Identify which cell holds the provided text, then report its [x, y] central coordinate. 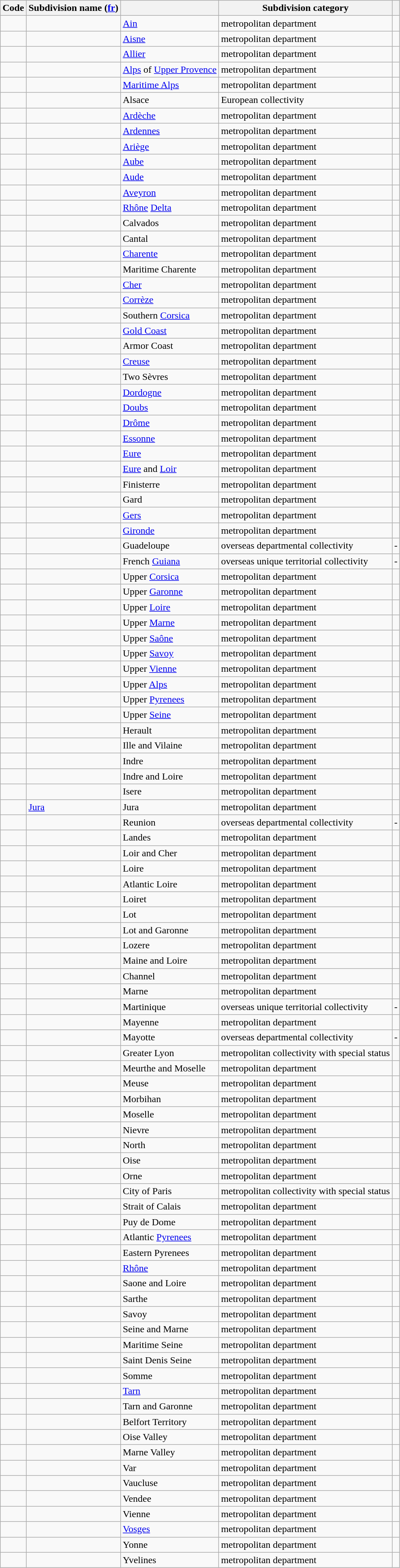
Cher [170, 285]
Aveyron [170, 193]
Sarthe [170, 1299]
City of Paris [170, 1191]
Martinique [170, 1007]
Dordogne [170, 392]
Loir and Cher [170, 853]
Vendee [170, 1499]
Upper Seine [170, 715]
Lozere [170, 945]
Subdivision category [306, 8]
Landes [170, 838]
Allier [170, 54]
Eure and Loir [170, 469]
Isere [170, 792]
Doubs [170, 407]
Charente [170, 254]
Lot and Garonne [170, 930]
Gers [170, 515]
Belfort Territory [170, 1421]
Yonne [170, 1545]
Ardèche [170, 115]
Vienne [170, 1514]
Maritime Seine [170, 1345]
Eastern Pyrenees [170, 1253]
Calvados [170, 223]
Eure [170, 454]
Oise [170, 1160]
Yvelines [170, 1560]
Guadeloupe [170, 546]
Corrèze [170, 300]
Vosges [170, 1529]
Two Sèvres [170, 377]
Alsace [170, 100]
Armor Coast [170, 346]
Loiret [170, 899]
Tarn [170, 1391]
Upper Saône [170, 638]
Ardennes [170, 131]
Upper Alps [170, 684]
Tarn and Garonne [170, 1406]
Loire [170, 868]
Upper Garonne [170, 592]
Ille and Vilaine [170, 746]
Upper Marne [170, 623]
Drôme [170, 423]
Alps of Upper Provence [170, 69]
Saone and Loire [170, 1283]
Creuse [170, 361]
Channel [170, 976]
Finisterre [170, 484]
Moselle [170, 1114]
Gironde [170, 530]
Indre and Loire [170, 776]
Orne [170, 1176]
Saint Denis Seine [170, 1360]
Maritime Charente [170, 269]
Ain [170, 23]
Subdivision name (fr) [73, 8]
Reunion [170, 822]
Cantal [170, 239]
Lot [170, 914]
Essonne [170, 438]
Strait of Calais [170, 1207]
Maine and Loire [170, 961]
Upper Corsica [170, 576]
Atlantic Loire [170, 884]
Var [170, 1468]
Somme [170, 1375]
Aude [170, 177]
Mayotte [170, 1038]
French Guiana [170, 561]
Meuse [170, 1084]
Code [13, 8]
Savoy [170, 1314]
Marne [170, 992]
Marne Valley [170, 1453]
Southern Corsica [170, 315]
Gold Coast [170, 331]
Aisne [170, 39]
Upper Savoy [170, 653]
European collectivity [306, 100]
Oise Valley [170, 1437]
Meurthe and Moselle [170, 1068]
Rhône Delta [170, 208]
Greater Lyon [170, 1053]
Upper Pyrenees [170, 700]
Indre [170, 761]
Rhône [170, 1268]
Herault [170, 730]
Seine and Marne [170, 1329]
Gard [170, 500]
Maritime Alps [170, 85]
Aube [170, 161]
Vaucluse [170, 1483]
Ariège [170, 146]
Morbihan [170, 1099]
Nievre [170, 1130]
Puy de Dome [170, 1222]
Upper Vienne [170, 669]
Upper Loire [170, 607]
North [170, 1145]
Atlantic Pyrenees [170, 1237]
Mayenne [170, 1022]
